Locate the cell with the specified text and output its [x, y] center coordinate. 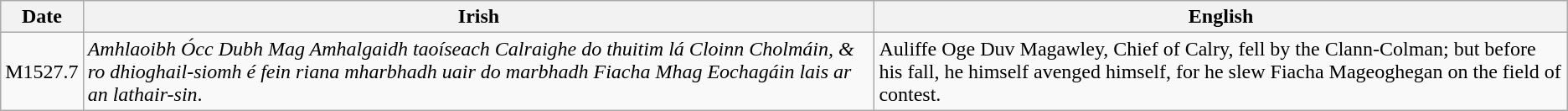
Date [42, 17]
M1527.7 [42, 71]
Irish [479, 17]
English [1221, 17]
